Return the (x, y) coordinate for the center point of the cell that contains the specified text.  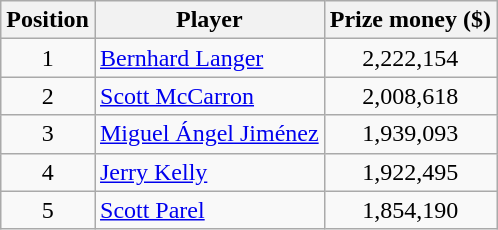
3 (48, 134)
Prize money ($) (410, 20)
1,939,093 (410, 134)
2 (48, 96)
Bernhard Langer (209, 58)
1,922,495 (410, 172)
Position (48, 20)
2,008,618 (410, 96)
Miguel Ángel Jiménez (209, 134)
Scott McCarron (209, 96)
4 (48, 172)
2,222,154 (410, 58)
5 (48, 210)
Jerry Kelly (209, 172)
Player (209, 20)
Scott Parel (209, 210)
1 (48, 58)
1,854,190 (410, 210)
